Capture the cell that displays the provided text and extract its (x, y) central coordinate. 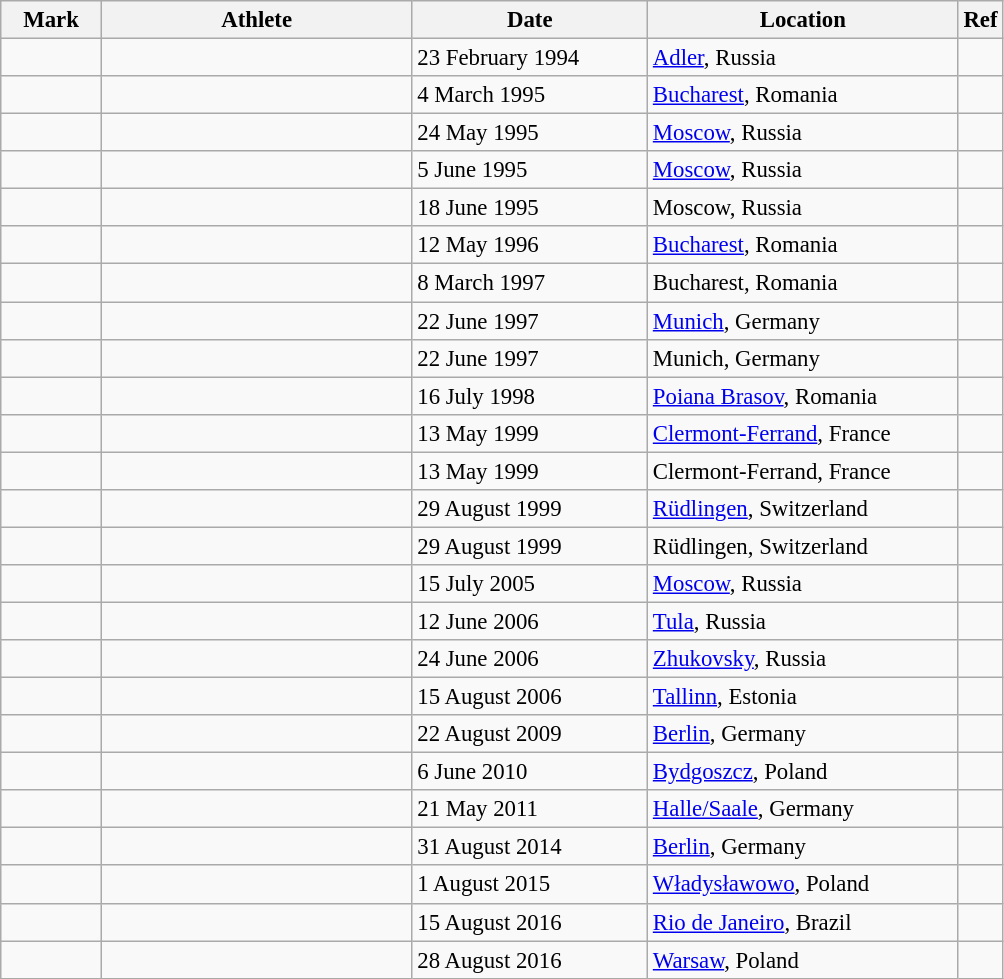
1 August 2015 (530, 885)
18 June 1995 (530, 208)
Tallinn, Estonia (804, 697)
4 March 1995 (530, 95)
28 August 2016 (530, 960)
12 May 1996 (530, 245)
22 August 2009 (530, 734)
12 June 2006 (530, 621)
21 May 2011 (530, 809)
8 March 1997 (530, 283)
Location (804, 20)
15 August 2016 (530, 922)
6 June 2010 (530, 772)
Ref (980, 20)
Mark (52, 20)
Warsaw, Poland (804, 960)
Bydgoszcz, Poland (804, 772)
5 June 1995 (530, 170)
23 February 1994 (530, 58)
Władysławowo, Poland (804, 885)
24 May 1995 (530, 133)
Halle/Saale, Germany (804, 809)
Adler, Russia (804, 58)
Poiana Brasov, Romania (804, 396)
Zhukovsky, Russia (804, 659)
24 June 2006 (530, 659)
15 July 2005 (530, 584)
15 August 2006 (530, 697)
31 August 2014 (530, 847)
Athlete (256, 20)
16 July 1998 (530, 396)
Date (530, 20)
Tula, Russia (804, 621)
Rio de Janeiro, Brazil (804, 922)
